Pinpoint the cell where the given text exists, returning its [X, Y] midpoint coordinate. 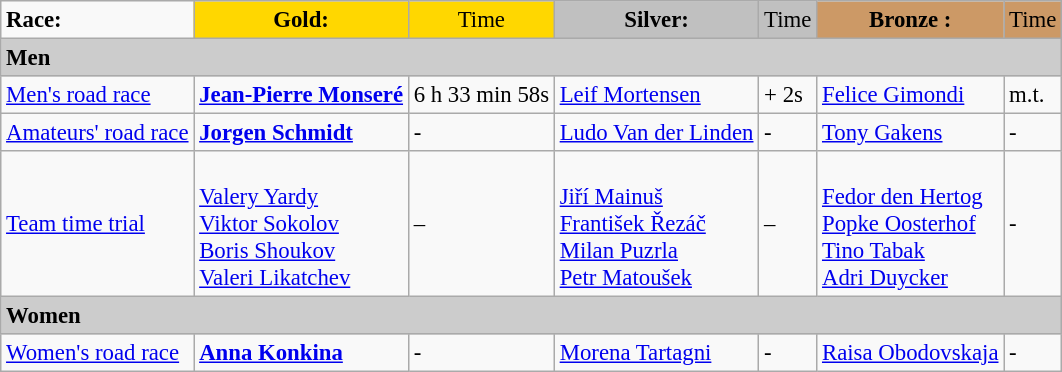
+ 2s [788, 95]
Tony Gakens [910, 133]
Raisa Obodovskaja [910, 353]
Jorgen Schmidt [301, 133]
m.t. [1033, 95]
Team time trial [98, 224]
Ludo Van der Linden [656, 133]
Amateurs' road race [98, 133]
Bronze : [910, 20]
6 h 33 min 58s [481, 95]
Morena Tartagni [656, 353]
Jean-Pierre Monseré [301, 95]
Silver: [656, 20]
Men's road race [98, 95]
Gold: [301, 20]
Men [532, 58]
Anna Konkina [301, 353]
Women [532, 316]
Felice Gimondi [910, 95]
Women's road race [98, 353]
Jiří Mainuš František Řezáč Milan Puzrla Petr Matoušek [656, 224]
Race: [98, 20]
Valery Yardy Viktor Sokolov Boris Shoukov Valeri Likatchev [301, 224]
Fedor den Hertog Popke Oosterhof Tino Tabak Adri Duycker [910, 224]
Leif Mortensen [656, 95]
